Capture the cell that displays the provided text and extract its [x, y] central coordinate. 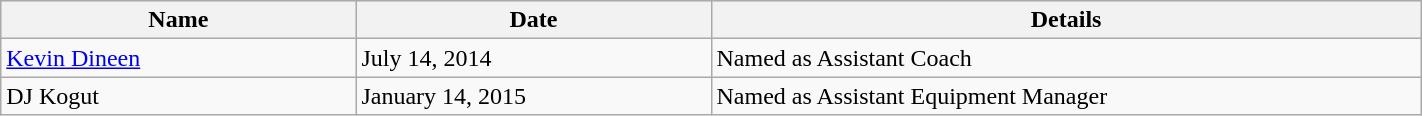
DJ Kogut [178, 96]
Date [534, 20]
Name [178, 20]
January 14, 2015 [534, 96]
Named as Assistant Coach [1066, 58]
July 14, 2014 [534, 58]
Named as Assistant Equipment Manager [1066, 96]
Details [1066, 20]
Kevin Dineen [178, 58]
